Identify which cell holds the provided text, then report its [X, Y] central coordinate. 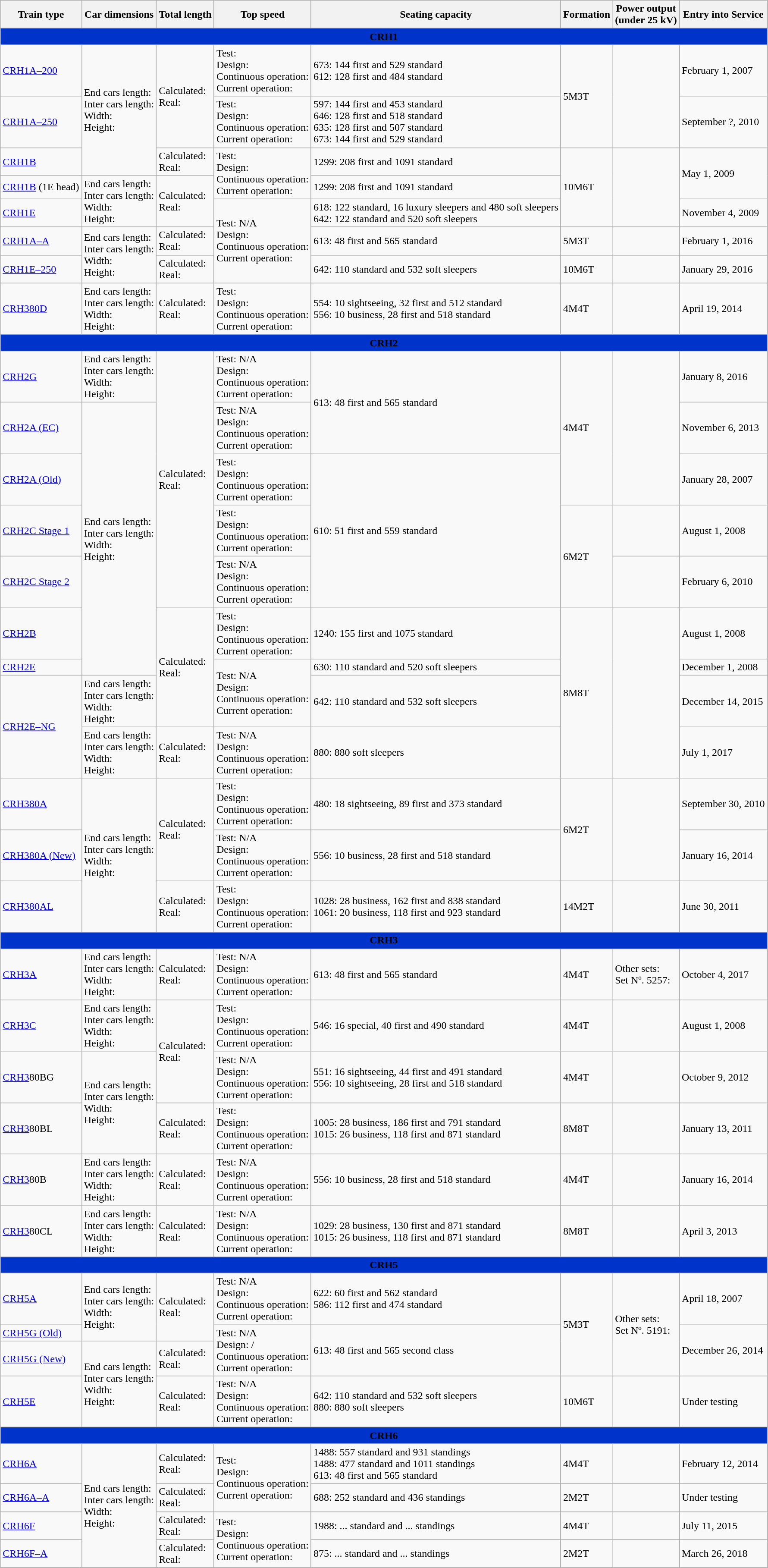
1028: 28 business, 162 first and 838 standard1061: 20 business, 118 first and 923 standard [436, 907]
875: ... standard and ... standings [436, 1554]
Other sets: Set Nº. 5191: [646, 1325]
April 19, 2014 [723, 309]
CRH380AL [41, 907]
CRH5 [384, 1265]
February 12, 2014 [723, 1464]
CRH380A (New) [41, 855]
CRH1E–250 [41, 269]
1988: ... standard and ... standings [436, 1525]
546: 16 special, 40 first and 490 standard [436, 1026]
CRH5G (New) [41, 1359]
April 18, 2007 [723, 1299]
End cars length:Inter cars length:Width: Height: [119, 538]
CRH380BL [41, 1128]
Formation [586, 15]
December 14, 2015 [723, 701]
554: 10 sightseeing, 32 first and 512 standard556: 10 business, 28 first and 518 standard [436, 309]
CRH1 [384, 37]
CRH1E [41, 213]
CRH3A [41, 974]
Total length [185, 15]
CRH380D [41, 309]
CRH2C Stage 1 [41, 531]
CRH3 [384, 940]
CRH2E [41, 667]
September 30, 2010 [723, 804]
CRH2G [41, 376]
Car dimensions [119, 15]
1005: 28 business, 186 first and 791 standard1015: 26 business, 118 first and 871 standard [436, 1128]
May 1, 2009 [723, 173]
CRH6A [41, 1464]
618: 122 standard, 16 luxury sleepers and 480 soft sleepers642: 122 standard and 520 soft sleepers [436, 213]
Test: N/ADesign: / Continuous operation:Current operation: [262, 1350]
January 28, 2007 [723, 480]
CRH1A–A [41, 241]
CRH5E [41, 1402]
CRH3C [41, 1026]
CRH2C Stage 2 [41, 582]
1488: 557 standard and 931 standings1488: 477 standard and 1011 standings613: 48 first and 565 standard [436, 1464]
March 26, 2018 [723, 1554]
April 3, 2013 [723, 1231]
1240: 155 first and 1075 standard [436, 633]
CRH380B [41, 1179]
642: 110 standard and 532 soft sleepers880: 880 soft sleepers [436, 1402]
880: 880 soft sleepers [436, 752]
630: 110 standard and 520 soft sleepers [436, 667]
CRH2A (Old) [41, 480]
CRH5G (Old) [41, 1333]
June 30, 2011 [723, 907]
CRH1A–200 [41, 71]
CRH380A [41, 804]
CRH6 [384, 1436]
Entry into Service [723, 15]
CRH1B [41, 161]
CRH2B [41, 633]
Other sets: Set Nº. 5257: [646, 974]
Test:Design:Continuous operation:Current operation: [262, 804]
July 11, 2015 [723, 1525]
Seating capacity [436, 15]
February 1, 2016 [723, 241]
613: 48 first and 565 second class [436, 1350]
CRH1B (1E head) [41, 187]
688: 252 standard and 436 standings [436, 1498]
February 1, 2007 [723, 71]
CRH2 [384, 343]
December 1, 2008 [723, 667]
Train type [41, 15]
February 6, 2010 [723, 582]
CRH5A [41, 1299]
July 1, 2017 [723, 752]
622: 60 first and 562 standard 586: 112 first and 474 standard [436, 1299]
January 29, 2016 [723, 269]
CRH2E–NG [41, 727]
480: 18 sightseeing, 89 first and 373 standard [436, 804]
597: 144 first and 453 standard646: 128 first and 518 standard635: 128 first and 507 standard673: 144 first and 529 standard [436, 122]
673: 144 first and 529 standard612: 128 first and 484 standard [436, 71]
January 13, 2011 [723, 1128]
1029: 28 business, 130 first and 871 standard1015: 26 business, 118 first and 871 standard [436, 1231]
September ?, 2010 [723, 122]
November 6, 2013 [723, 428]
CRH2A (EC) [41, 428]
October 9, 2012 [723, 1077]
14M2T [586, 907]
CRH1A–250 [41, 122]
November 4, 2009 [723, 213]
CRH6F–A [41, 1554]
October 4, 2017 [723, 974]
January 8, 2016 [723, 376]
Top speed [262, 15]
Power output(under 25 kV) [646, 15]
CRH6F [41, 1525]
610: 51 first and 559 standard [436, 531]
CRH6A–A [41, 1498]
CRH380BG [41, 1077]
December 26, 2014 [723, 1350]
CRH380CL [41, 1231]
551: 16 sightseeing, 44 first and 491 standard556: 10 sightseeing, 28 first and 518 standard [436, 1077]
